Extract the [x, y] coordinate from the center of the cell holding the provided text.  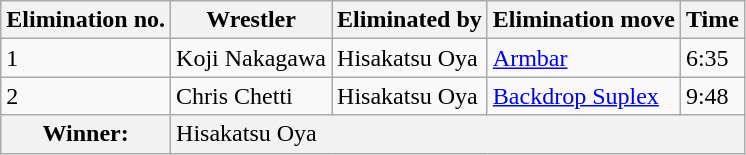
Wrestler [252, 20]
Time [712, 20]
1 [86, 58]
6:35 [712, 58]
9:48 [712, 96]
Elimination no. [86, 20]
2 [86, 96]
Elimination move [584, 20]
Backdrop Suplex [584, 96]
Koji Nakagawa [252, 58]
Winner: [86, 134]
Eliminated by [410, 20]
Chris Chetti [252, 96]
Armbar [584, 58]
